From the cell containing the given text, extract its center point as [x, y] coordinate. 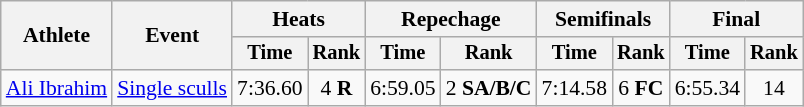
Heats [298, 19]
6 FC [641, 88]
Athlete [56, 36]
Single sculls [172, 88]
Final [736, 19]
6:55.34 [708, 88]
Semifinals [604, 19]
Repechage [450, 19]
14 [774, 88]
6:59.05 [402, 88]
4 R [337, 88]
Event [172, 36]
Ali Ibrahim [56, 88]
2 SA/B/C [489, 88]
7:14.58 [574, 88]
7:36.60 [270, 88]
